Determine the [x, y] coordinate at the center of the cell enclosing the given text.  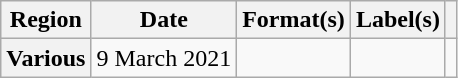
Region [46, 20]
Label(s) [398, 20]
Format(s) [294, 20]
Various [46, 58]
9 March 2021 [164, 58]
Date [164, 20]
